Return [x, y] of the center of cell containing provided text 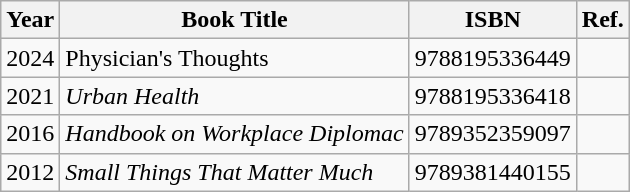
ISBN [492, 20]
9789381440155 [492, 172]
2021 [30, 96]
Physician's Thoughts [234, 58]
9789352359097 [492, 134]
9788195336418 [492, 96]
Ref. [602, 20]
Small Things That Matter Much [234, 172]
Urban Health [234, 96]
2016 [30, 134]
Handbook on Workplace Diplomac [234, 134]
2012 [30, 172]
2024 [30, 58]
9788195336449 [492, 58]
Year [30, 20]
Book Title [234, 20]
